Locate the cell with the specified text and output its (x, y) center coordinate. 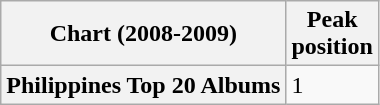
Chart (2008-2009) (144, 34)
1 (332, 85)
Peakposition (332, 34)
Philippines Top 20 Albums (144, 85)
